Determine the [X, Y] coordinate at the center of the cell enclosing the given text.  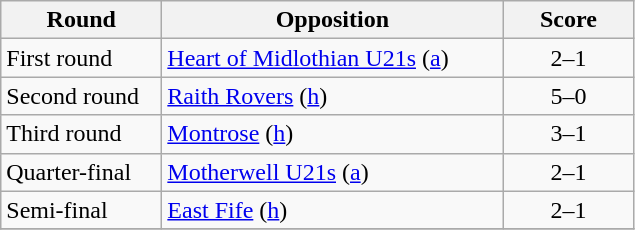
Raith Rovers (h) [332, 96]
Quarter-final [82, 172]
5–0 [568, 96]
Second round [82, 96]
Montrose (h) [332, 134]
First round [82, 58]
3–1 [568, 134]
Motherwell U21s (a) [332, 172]
Score [568, 20]
Heart of Midlothian U21s (a) [332, 58]
Semi-final [82, 210]
Third round [82, 134]
Opposition [332, 20]
Round [82, 20]
East Fife (h) [332, 210]
